Identify which cell holds the provided text, then report its [X, Y] central coordinate. 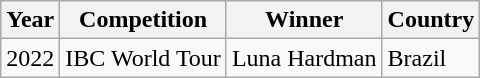
Year [30, 20]
Winner [304, 20]
IBC World Tour [144, 58]
Brazil [431, 58]
2022 [30, 58]
Luna Hardman [304, 58]
Country [431, 20]
Competition [144, 20]
